Identify which cell holds the provided text, then report its (X, Y) central coordinate. 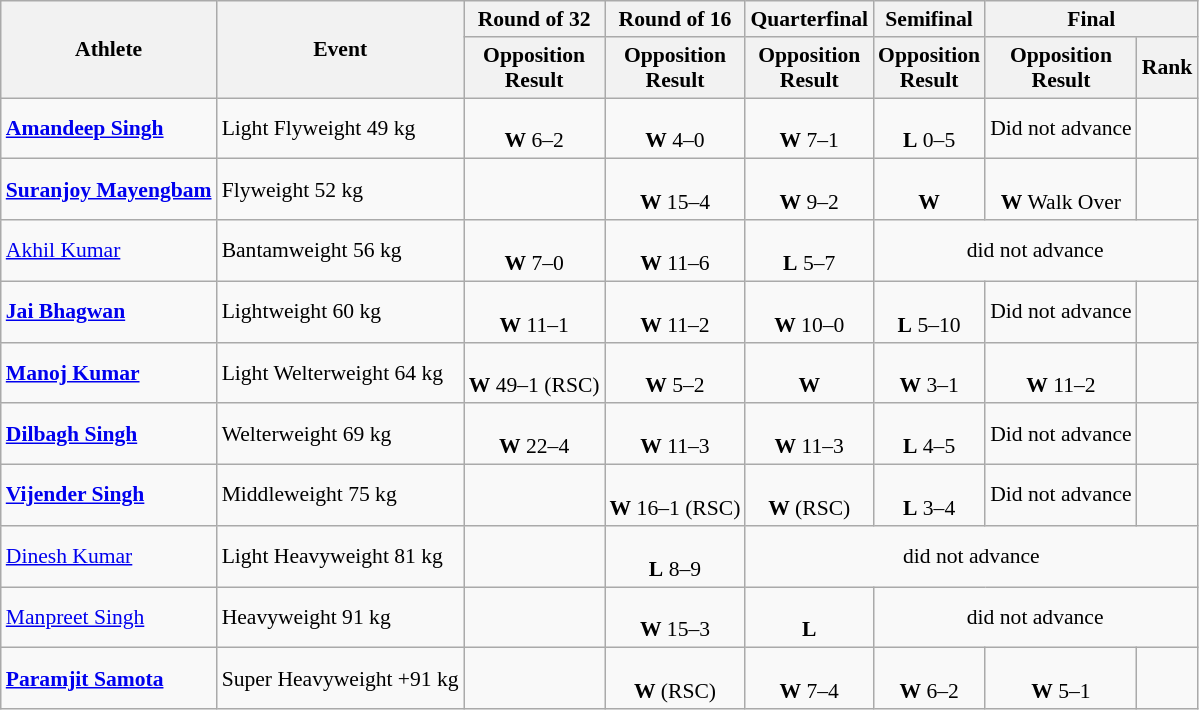
Round of 32 (534, 19)
W 9–2 (809, 190)
Manoj Kumar (109, 372)
Manpreet Singh (109, 618)
Light Flyweight 49 kg (340, 128)
Dinesh Kumar (109, 556)
W 11–1 (534, 312)
Quarterfinal (809, 19)
W 49–1 (RSC) (534, 372)
W Walk Over (1061, 190)
L 5–10 (929, 312)
Akhil Kumar (109, 250)
W 5–1 (1061, 678)
L 0–5 (929, 128)
Dilbagh Singh (109, 434)
Welterweight 69 kg (340, 434)
W 10–0 (809, 312)
W 7–4 (809, 678)
Suranjoy Mayengbam (109, 190)
L (809, 618)
L 5–7 (809, 250)
Light Heavyweight 81 kg (340, 556)
Vijender Singh (109, 496)
Event (340, 50)
Super Heavyweight +91 kg (340, 678)
W 7–1 (809, 128)
Paramjit Samota (109, 678)
W 11–6 (676, 250)
W 3–1 (929, 372)
Lightweight 60 kg (340, 312)
Heavyweight 91 kg (340, 618)
Round of 16 (676, 19)
Jai Bhagwan (109, 312)
L 3–4 (929, 496)
W 15–4 (676, 190)
W 7–0 (534, 250)
W 16–1 (RSC) (676, 496)
Light Welterweight 64 kg (340, 372)
Rank (1168, 68)
Semifinal (929, 19)
W 5–2 (676, 372)
Final (1091, 19)
Middleweight 75 kg (340, 496)
Flyweight 52 kg (340, 190)
W 15–3 (676, 618)
W 22–4 (534, 434)
Bantamweight 56 kg (340, 250)
Athlete (109, 50)
Amandeep Singh (109, 128)
W 4–0 (676, 128)
L 8–9 (676, 556)
L 4–5 (929, 434)
